Provide the [x, y] coordinate of the cell's center where the given text is located.  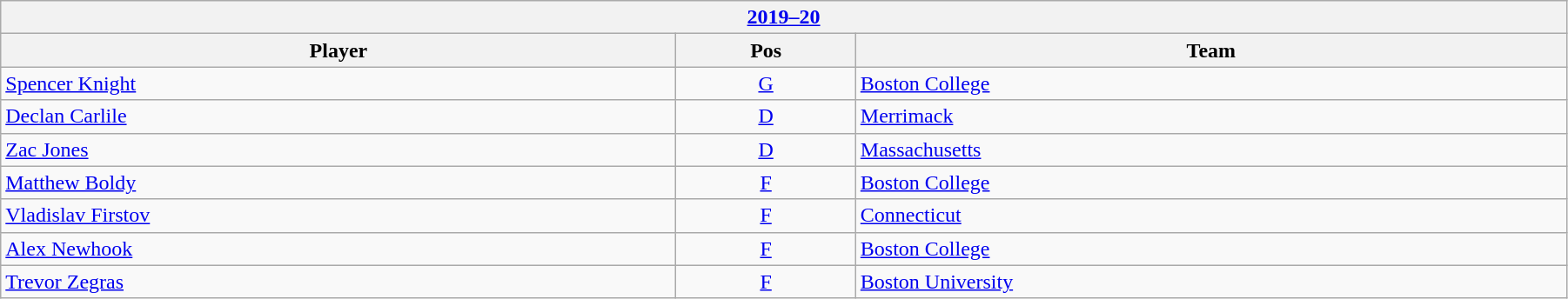
Alex Newhook [338, 249]
Connecticut [1211, 216]
Matthew Boldy [338, 183]
Trevor Zegras [338, 282]
Boston University [1211, 282]
G [766, 83]
Massachusetts [1211, 149]
2019–20 [784, 17]
Spencer Knight [338, 83]
Pos [766, 50]
Team [1211, 50]
Merrimack [1211, 116]
Player [338, 50]
Declan Carlile [338, 116]
Zac Jones [338, 149]
Vladislav Firstov [338, 216]
